Extract the (x, y) coordinate from the center of the cell holding the provided text.  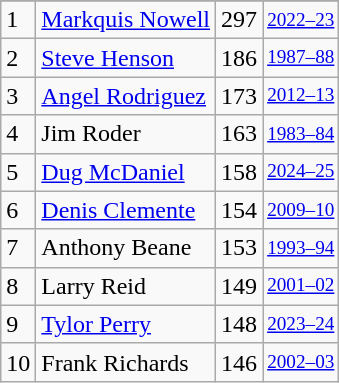
1993–94 (301, 248)
186 (240, 58)
5 (18, 172)
146 (240, 362)
Steve Henson (126, 58)
8 (18, 286)
1987–88 (301, 58)
297 (240, 20)
3 (18, 96)
Anthony Beane (126, 248)
149 (240, 286)
1 (18, 20)
Frank Richards (126, 362)
9 (18, 324)
2001–02 (301, 286)
163 (240, 134)
1983–84 (301, 134)
153 (240, 248)
173 (240, 96)
7 (18, 248)
2 (18, 58)
Markquis Nowell (126, 20)
2002–03 (301, 362)
148 (240, 324)
Dug McDaniel (126, 172)
Angel Rodriguez (126, 96)
4 (18, 134)
2009–10 (301, 210)
10 (18, 362)
2012–13 (301, 96)
Larry Reid (126, 286)
Denis Clemente (126, 210)
2024–25 (301, 172)
2023–24 (301, 324)
Jim Roder (126, 134)
154 (240, 210)
6 (18, 210)
2022–23 (301, 20)
Tylor Perry (126, 324)
158 (240, 172)
